Provide the [x, y] coordinate of the cell's center where the given text is located.  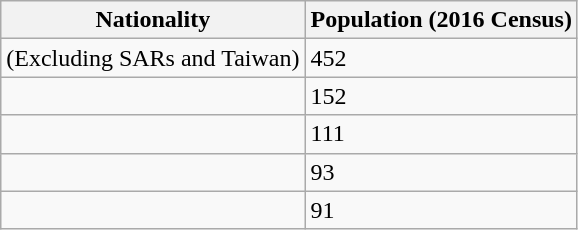
(Excluding SARs and Taiwan) [153, 58]
Population (2016 Census) [441, 20]
452 [441, 58]
93 [441, 172]
Nationality [153, 20]
152 [441, 96]
111 [441, 134]
91 [441, 210]
